From the cell containing the given text, extract its center point as [X, Y] coordinate. 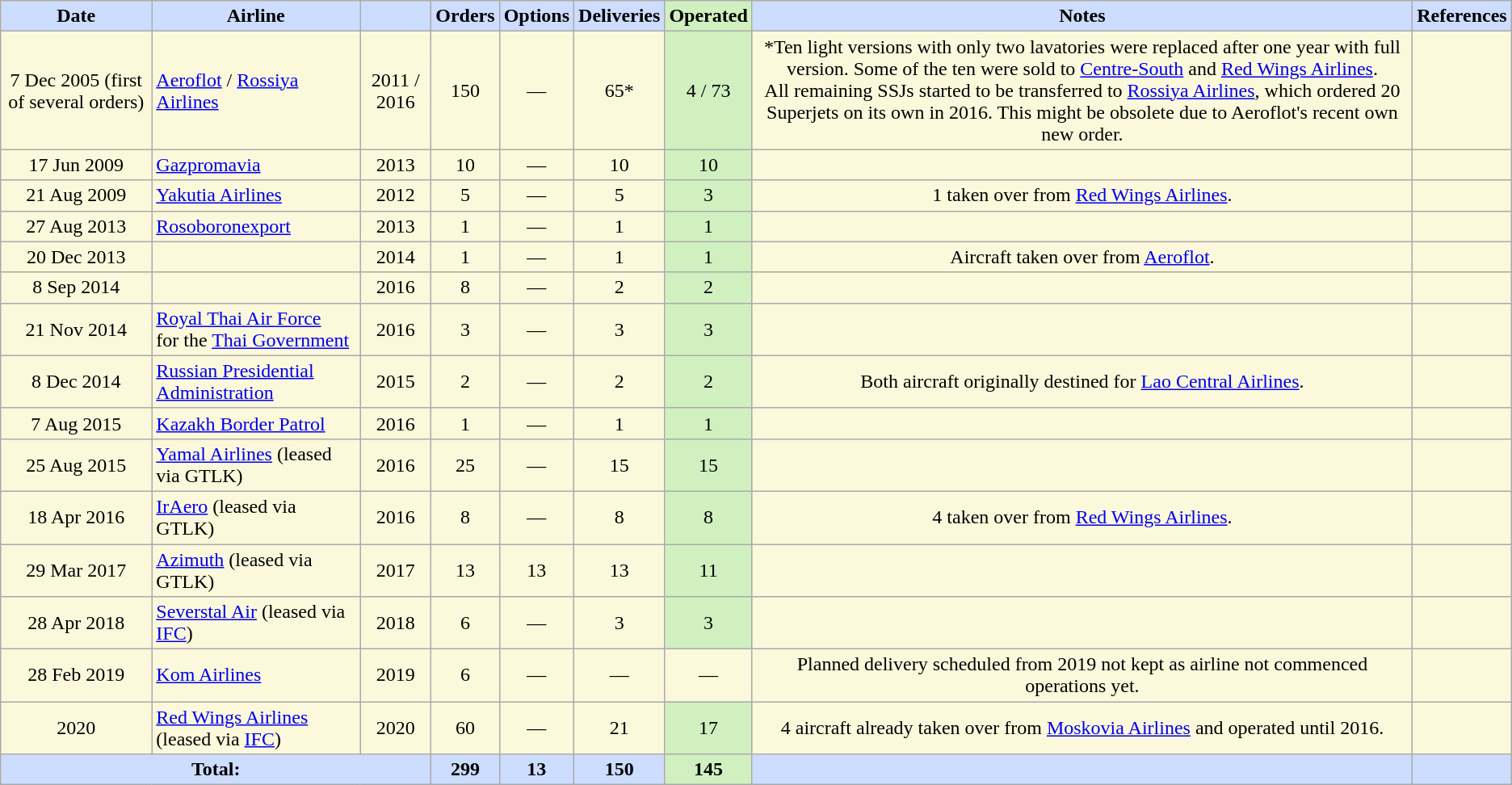
Kazakh Border Patrol [256, 423]
2019 [396, 675]
Russian Presidential Administration [256, 381]
29 Mar 2017 [76, 570]
21 [619, 728]
60 [465, 728]
Aircraft taken over from Aeroflot. [1082, 257]
7 Dec 2005 (first of several orders) [76, 90]
Options [536, 16]
Yamal Airlines (leased via GTLK) [256, 465]
Deliveries [619, 16]
18 Apr 2016 [76, 517]
1 taken over from Red Wings Airlines. [1082, 195]
25 Aug 2015 [76, 465]
Gazpromavia [256, 165]
25 [465, 465]
Orders [465, 16]
4 taken over from Red Wings Airlines. [1082, 517]
145 [708, 770]
Date [76, 16]
28 Apr 2018 [76, 623]
2014 [396, 257]
Royal Thai Air Force for the Thai Government [256, 330]
65* [619, 90]
17 Jun 2009 [76, 165]
8 Dec 2014 [76, 381]
11 [708, 570]
Airline [256, 16]
Severstal Air (leased via IFC) [256, 623]
Planned delivery scheduled from 2019 not kept as airline not commenced operations yet. [1082, 675]
21 Aug 2009 [76, 195]
Yakutia Airlines [256, 195]
17 [708, 728]
7 Aug 2015 [76, 423]
2018 [396, 623]
IrAero (leased via GTLK) [256, 517]
Total: [216, 770]
28 Feb 2019 [76, 675]
Azimuth (leased via GTLK) [256, 570]
Aeroflot / Rossiya Airlines [256, 90]
4 aircraft already taken over from Moskovia Airlines and operated until 2016. [1082, 728]
27 Aug 2013 [76, 226]
20 Dec 2013 [76, 257]
4 / 73 [708, 90]
299 [465, 770]
Both aircraft originally destined for Lao Central Airlines. [1082, 381]
Operated [708, 16]
Red Wings Airlines (leased via IFC) [256, 728]
Rosoboronexport [256, 226]
8 Sep 2014 [76, 288]
2017 [396, 570]
Notes [1082, 16]
Kom Airlines [256, 675]
2012 [396, 195]
2015 [396, 381]
2011 / 2016 [396, 90]
21 Nov 2014 [76, 330]
References [1462, 16]
